Search for the cell housing the specified text and yield its [X, Y] center coordinate. 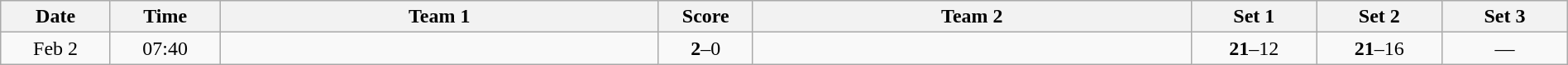
Date [56, 17]
Time [165, 17]
Set 2 [1379, 17]
21–12 [1255, 48]
Feb 2 [56, 48]
07:40 [165, 48]
Set 3 [1505, 17]
Team 2 [972, 17]
Score [705, 17]
Set 1 [1255, 17]
21–16 [1379, 48]
Team 1 [439, 17]
2–0 [705, 48]
— [1505, 48]
